For the text-containing cell, return its midpoint in (x, y) coordinate format. 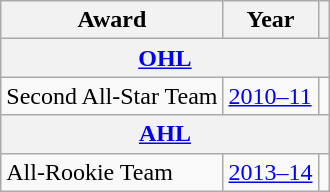
OHL (165, 58)
All-Rookie Team (112, 172)
Award (112, 20)
Second All-Star Team (112, 96)
AHL (165, 134)
Year (270, 20)
2010–11 (270, 96)
2013–14 (270, 172)
